Detect which cell encompasses the target text, then output its (x, y) center coordinate. 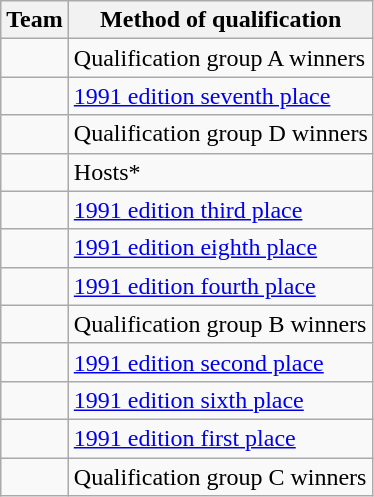
Qualification group D winners (220, 134)
Qualification group C winners (220, 477)
Team (35, 20)
1991 edition third place (220, 210)
1991 edition seventh place (220, 96)
Qualification group B winners (220, 324)
1991 edition first place (220, 438)
1991 edition eighth place (220, 248)
1991 edition fourth place (220, 286)
Hosts* (220, 172)
Qualification group A winners (220, 58)
1991 edition sixth place (220, 400)
Method of qualification (220, 20)
1991 edition second place (220, 362)
